Locate the cell with the specified text and output its [x, y] center coordinate. 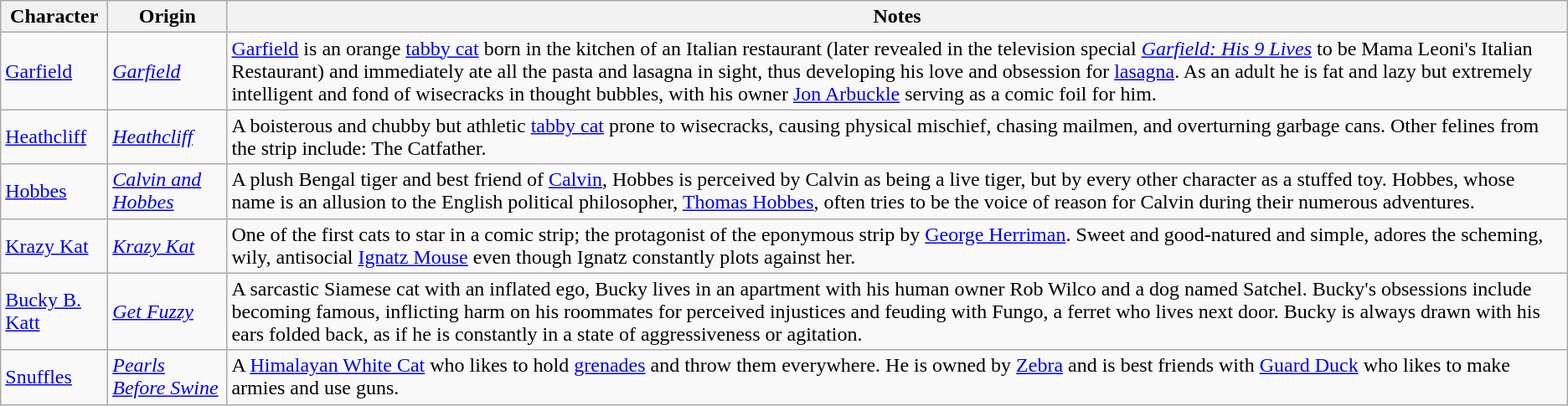
Snuffles [54, 377]
Bucky B. Katt [54, 311]
Pearls Before Swine [168, 377]
Character [54, 17]
Notes [897, 17]
Get Fuzzy [168, 311]
Hobbes [54, 191]
Origin [168, 17]
Calvin and Hobbes [168, 191]
